Find where the given text appears and provide that cell's center as (X, Y) coordinate. 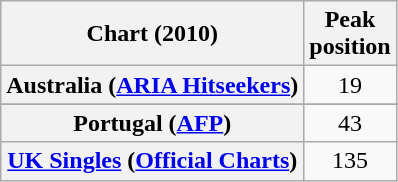
Peakposition (350, 34)
UK Singles (Official Charts) (152, 161)
43 (350, 123)
135 (350, 161)
Australia (ARIA Hitseekers) (152, 85)
Chart (2010) (152, 34)
Portugal (AFP) (152, 123)
19 (350, 85)
